Return [x, y] of the center of cell containing provided text 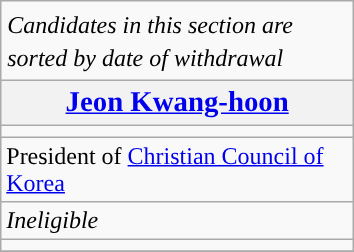
President of Christian Council of Korea [178, 170]
Candidates in this section are sorted by date of withdrawal [178, 40]
Jeon Kwang-hoon [178, 103]
Ineligible [178, 221]
